Provide the (x, y) coordinate of the cell's center where the given text is located.  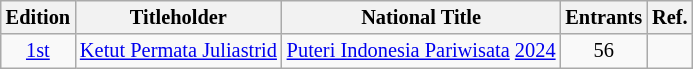
1st (38, 51)
Edition (38, 17)
National Title (422, 17)
Ketut Permata Juliastrid (178, 51)
56 (604, 51)
Entrants (604, 17)
Titleholder (178, 17)
Ref. (670, 17)
Puteri Indonesia Pariwisata 2024 (422, 51)
